For the text-containing cell, return its midpoint in [X, Y] coordinate format. 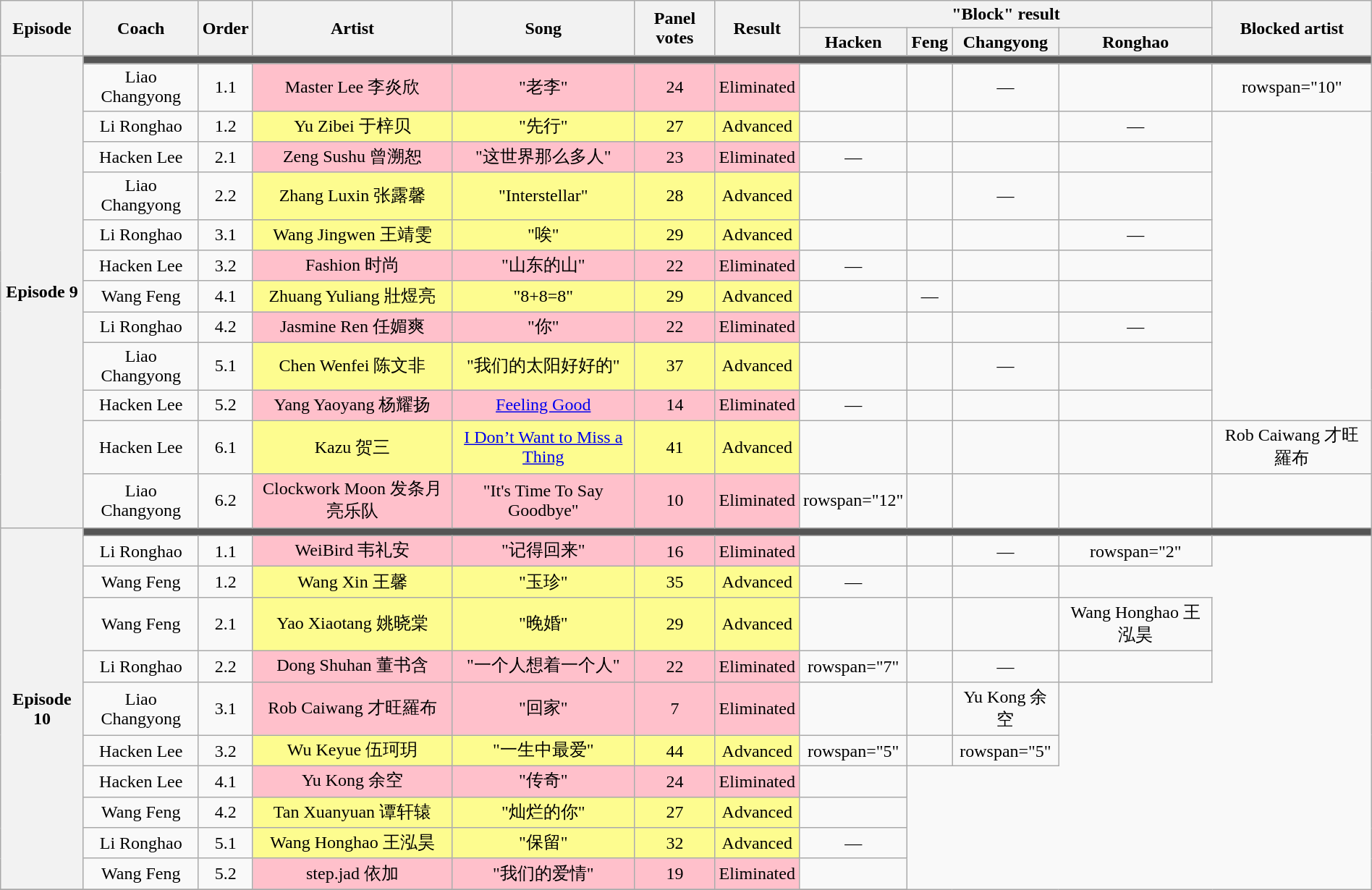
Artist [352, 28]
Wang Xin 王馨 [352, 582]
"一个人想着一个人" [543, 666]
41 [674, 447]
"唉" [543, 234]
Jasmine Ren 任媚爽 [352, 327]
Changyong [1006, 42]
Feeling Good [543, 405]
Chen Wenfei 陈文非 [352, 366]
rowspan="2" [1135, 551]
"我们的爱情" [543, 874]
I Don’t Want to Miss a Thing [543, 447]
Episode [42, 28]
"这世界那么多人" [543, 158]
19 [674, 874]
Yang Yaoyang 杨耀扬 [352, 405]
Zhuang Yuliang 壯煜亮 [352, 297]
Dong Shuhan 董书含 [352, 666]
Result [757, 28]
Fashion 时尚 [352, 266]
Tan Xuanyuan 谭轩辕 [352, 812]
32 [674, 844]
Song [543, 28]
Yu Zibei 于梓贝 [352, 126]
Order [226, 28]
Zhang Luxin 张露馨 [352, 195]
28 [674, 195]
"一生中最爱" [543, 751]
Ronghao [1135, 42]
7 [674, 708]
"山东的山" [543, 266]
16 [674, 551]
"你" [543, 327]
"保留" [543, 844]
Kazu 贺三 [352, 447]
"回家" [543, 708]
"晚婚" [543, 624]
"传奇" [543, 781]
"先行" [543, 126]
"It's Time To Say Goodbye" [543, 501]
"我们的太阳好好的" [543, 366]
Hacken [853, 42]
23 [674, 158]
Feng [930, 42]
14 [674, 405]
Panel votes [674, 28]
Episode 9 [42, 292]
step.jad 依加 [352, 874]
rowspan="10" [1292, 87]
35 [674, 582]
Zeng Sushu 曾溯恕 [352, 158]
"记得回来" [543, 551]
"灿烂的你" [543, 812]
Episode 10 [42, 708]
"Block" result [1006, 14]
Blocked artist [1292, 28]
"老李" [543, 87]
rowspan="7" [853, 666]
37 [674, 366]
rowspan="12" [853, 501]
44 [674, 751]
Wang Jingwen 王靖雯 [352, 234]
Clockwork Moon 发条月亮乐队 [352, 501]
Wu Keyue 伍珂玥 [352, 751]
Coach [140, 28]
6.1 [226, 447]
Master Lee 李炎欣 [352, 87]
Yao Xiaotang 姚晓棠 [352, 624]
10 [674, 501]
"玉珍" [543, 582]
6.2 [226, 501]
"Interstellar" [543, 195]
"8+8=8" [543, 297]
WeiBird 韦礼安 [352, 551]
